For the text-containing cell, return its midpoint in [X, Y] coordinate format. 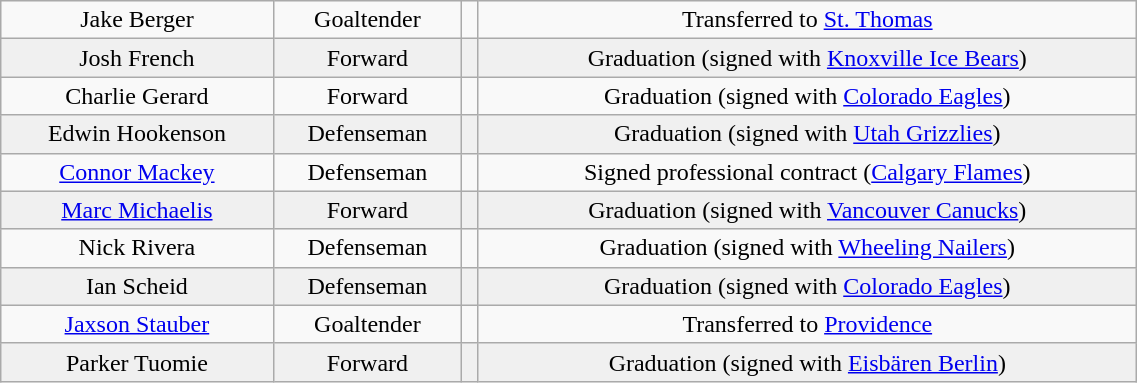
Connor Mackey [137, 172]
Graduation (signed with Knoxville Ice Bears) [808, 58]
Graduation (signed with Wheeling Nailers) [808, 248]
Nick Rivera [137, 248]
Josh French [137, 58]
Parker Tuomie [137, 362]
Signed professional contract (Calgary Flames) [808, 172]
Graduation (signed with Utah Grizzlies) [808, 134]
Transferred to Providence [808, 324]
Jake Berger [137, 20]
Graduation (signed with Vancouver Canucks) [808, 210]
Transferred to St. Thomas [808, 20]
Edwin Hookenson [137, 134]
Graduation (signed with Eisbären Berlin) [808, 362]
Marc Michaelis [137, 210]
Ian Scheid [137, 286]
Charlie Gerard [137, 96]
Jaxson Stauber [137, 324]
